Capture the cell that displays the provided text and extract its [x, y] central coordinate. 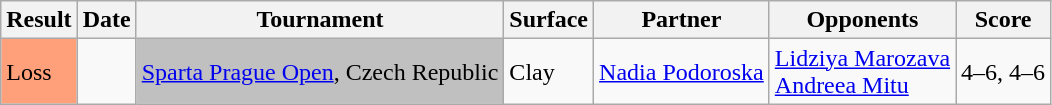
Nadia Podoroska [682, 72]
4–6, 4–6 [1004, 72]
Result [39, 20]
Lidziya Marozava Andreea Mitu [862, 72]
Surface [549, 20]
Clay [549, 72]
Sparta Prague Open, Czech Republic [320, 72]
Loss [39, 72]
Opponents [862, 20]
Score [1004, 20]
Date [106, 20]
Tournament [320, 20]
Partner [682, 20]
